For the text-containing cell, return its midpoint in [x, y] coordinate format. 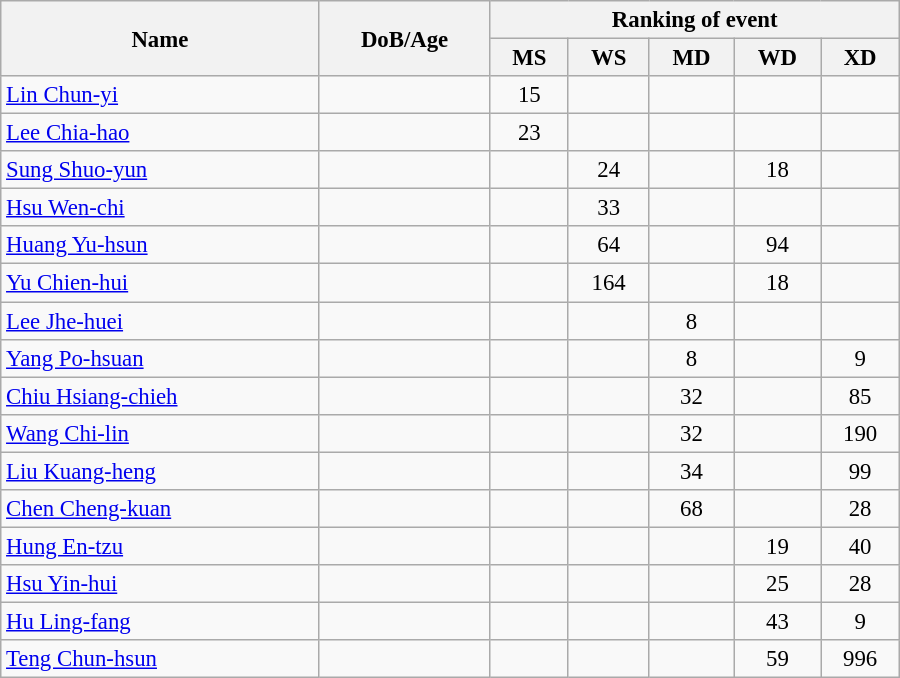
23 [529, 133]
94 [778, 245]
34 [692, 471]
Teng Chun-hsun [160, 659]
Hu Ling-fang [160, 621]
MD [692, 58]
59 [778, 659]
64 [608, 245]
Chen Cheng-kuan [160, 509]
164 [608, 283]
Ranking of event [694, 20]
Lee Jhe-huei [160, 321]
Yu Chien-hui [160, 283]
WS [608, 58]
Lin Chun-yi [160, 95]
WD [778, 58]
19 [778, 546]
Chiu Hsiang-chieh [160, 396]
15 [529, 95]
Wang Chi-lin [160, 433]
33 [608, 208]
996 [860, 659]
DoB/Age [404, 38]
Sung Shuo-yun [160, 170]
99 [860, 471]
XD [860, 58]
Lee Chia-hao [160, 133]
Huang Yu-hsun [160, 245]
190 [860, 433]
Yang Po-hsuan [160, 358]
25 [778, 584]
85 [860, 396]
MS [529, 58]
24 [608, 170]
43 [778, 621]
Name [160, 38]
Hsu Wen-chi [160, 208]
Liu Kuang-heng [160, 471]
68 [692, 509]
Hsu Yin-hui [160, 584]
Hung En-tzu [160, 546]
40 [860, 546]
